Capture the cell that displays the provided text and extract its [X, Y] central coordinate. 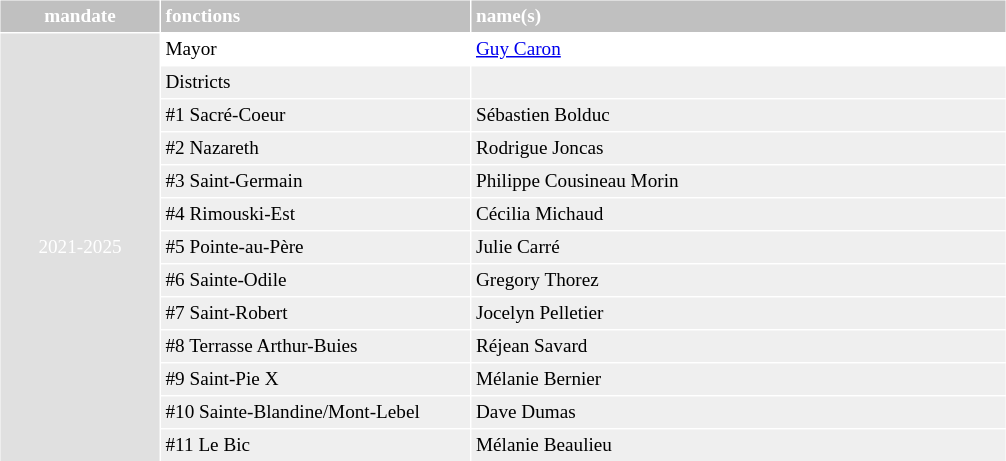
Dave Dumas [739, 412]
Jocelyn Pelletier [739, 314]
#9 Saint-Pie X [316, 380]
Districts [316, 82]
fonctions [316, 16]
Rodrigue Joncas [739, 148]
Gregory Thorez [739, 280]
Philippe Cousineau Morin [739, 182]
#4 Rimouski-Est [316, 214]
name(s) [739, 16]
Mayor [316, 50]
Sébastien Bolduc [739, 116]
mandate [80, 16]
#10 Sainte-Blandine/Mont-Lebel [316, 412]
Cécilia Michaud [739, 214]
#8 Terrasse Arthur-Buies [316, 346]
Julie Carré [739, 248]
#2 Nazareth [316, 148]
Mélanie Bernier [739, 380]
Guy Caron [739, 50]
#5 Pointe-au-Père [316, 248]
#6 Sainte-Odile [316, 280]
#7 Saint-Robert [316, 314]
#3 Saint-Germain [316, 182]
Réjean Savard [739, 346]
#1 Sacré-Coeur [316, 116]
